Find where the given text appears and provide that cell's center as [x, y] coordinate. 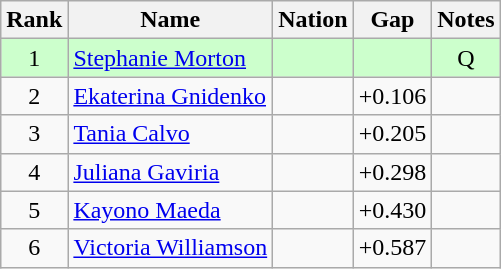
+0.587 [392, 248]
3 [34, 134]
Notes [466, 20]
+0.430 [392, 210]
4 [34, 172]
Q [466, 58]
Gap [392, 20]
Victoria Williamson [170, 248]
+0.205 [392, 134]
6 [34, 248]
Nation [313, 20]
+0.106 [392, 96]
Juliana Gaviria [170, 172]
5 [34, 210]
Rank [34, 20]
Stephanie Morton [170, 58]
Tania Calvo [170, 134]
Kayono Maeda [170, 210]
Ekaterina Gnidenko [170, 96]
2 [34, 96]
Name [170, 20]
+0.298 [392, 172]
1 [34, 58]
